Detect which cell encompasses the target text, then output its [X, Y] center coordinate. 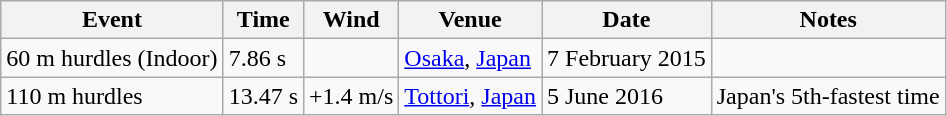
5 June 2016 [627, 96]
13.47 s [263, 96]
Osaka, Japan [470, 58]
110 m hurdles [112, 96]
Tottori, Japan [470, 96]
Venue [470, 20]
Wind [352, 20]
Notes [828, 20]
7 February 2015 [627, 58]
Date [627, 20]
Event [112, 20]
+1.4 m/s [352, 96]
7.86 s [263, 58]
Time [263, 20]
60 m hurdles (Indoor) [112, 58]
Japan's 5th-fastest time [828, 96]
